Pinpoint the cell where the given text exists, returning its [x, y] midpoint coordinate. 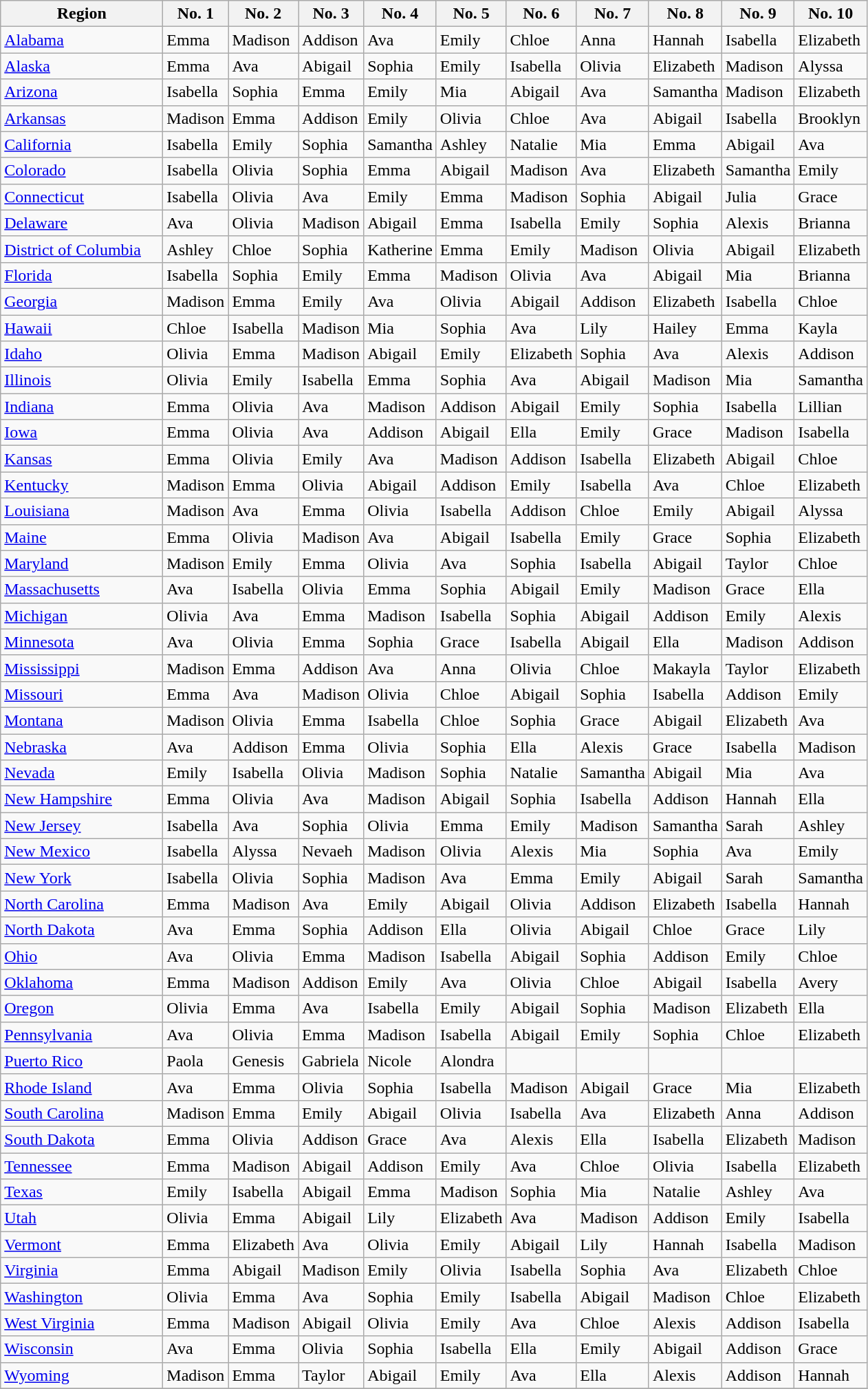
Delaware [82, 223]
No. 2 [263, 14]
Minnesota [82, 642]
West Virginia [82, 1323]
Arkansas [82, 118]
Massachusetts [82, 590]
Alabama [82, 40]
North Dakota [82, 930]
Maryland [82, 563]
Nevada [82, 773]
Brooklyn [831, 118]
No. 1 [195, 14]
Region [82, 14]
Nicole [400, 1061]
No. 4 [400, 14]
Illinois [82, 380]
California [82, 144]
Alondra [471, 1061]
Montana [82, 720]
Idaho [82, 354]
Rhode Island [82, 1087]
Wyoming [82, 1375]
New Jersey [82, 826]
Lillian [831, 407]
Kansas [82, 459]
Kentucky [82, 485]
North Carolina [82, 904]
Genesis [263, 1061]
Mississippi [82, 668]
Oklahoma [82, 982]
Maine [82, 537]
Tennessee [82, 1166]
Arizona [82, 92]
Ohio [82, 956]
No. 3 [332, 14]
No. 7 [613, 14]
South Carolina [82, 1113]
Indiana [82, 407]
No. 8 [685, 14]
Oregon [82, 1009]
Pennsylvania [82, 1035]
Washington [82, 1297]
No. 10 [831, 14]
Wisconsin [82, 1349]
Avery [831, 982]
New Mexico [82, 852]
Julia [758, 197]
Makayla [685, 668]
No. 5 [471, 14]
Katherine [400, 249]
Vermont [82, 1245]
Connecticut [82, 197]
District of Columbia [82, 249]
Nebraska [82, 746]
Georgia [82, 301]
Iowa [82, 433]
Utah [82, 1218]
No. 6 [541, 14]
Missouri [82, 694]
No. 9 [758, 14]
New York [82, 878]
Virginia [82, 1271]
New Hampshire [82, 799]
Hailey [685, 328]
Alaska [82, 66]
Louisiana [82, 511]
South Dakota [82, 1139]
Gabriela [332, 1061]
Michigan [82, 616]
Hawaii [82, 328]
Colorado [82, 171]
Nevaeh [332, 852]
Puerto Rico [82, 1061]
Kayla [831, 328]
Paola [195, 1061]
Texas [82, 1192]
Florida [82, 275]
